Provide the (x, y) coordinate of the cell's center where the given text is located.  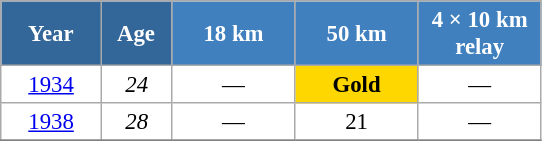
1938 (52, 122)
Year (52, 34)
Age (136, 34)
Gold (356, 85)
28 (136, 122)
18 km (234, 34)
4 × 10 km relay (480, 34)
1934 (52, 85)
24 (136, 85)
50 km (356, 34)
21 (356, 122)
